Pinpoint the cell where the given text exists, returning its (x, y) midpoint coordinate. 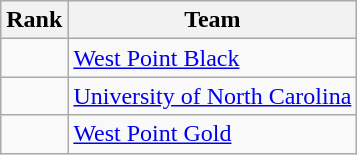
Team (212, 20)
West Point Black (212, 58)
Rank (34, 20)
University of North Carolina (212, 96)
West Point Gold (212, 134)
